Output the [X, Y] coordinate of the center of the cell containing the given text.  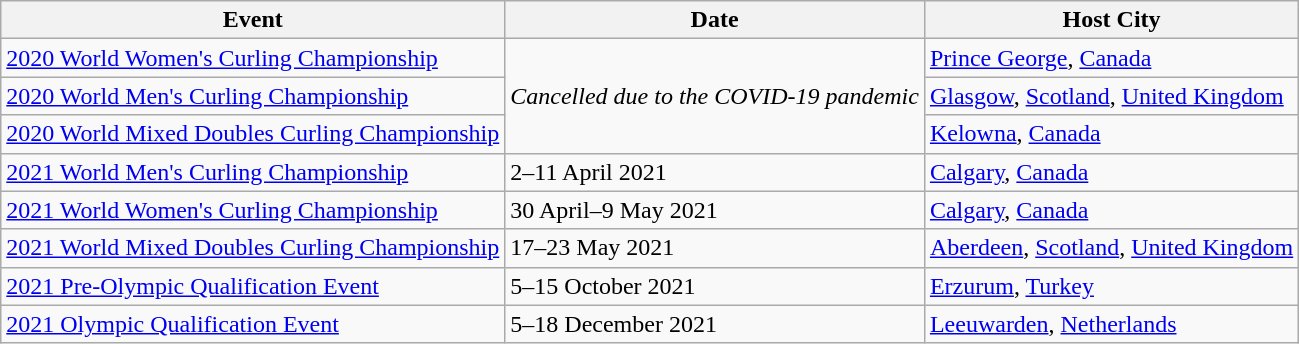
Kelowna, Canada [1111, 134]
Cancelled due to the COVID-19 pandemic [715, 96]
5–18 December 2021 [715, 324]
5–15 October 2021 [715, 286]
Date [715, 20]
30 April–9 May 2021 [715, 210]
17–23 May 2021 [715, 248]
2021 World Women's Curling Championship [253, 210]
Leeuwarden, Netherlands [1111, 324]
2021 Pre-Olympic Qualification Event [253, 286]
2–11 April 2021 [715, 172]
Glasgow, Scotland, United Kingdom [1111, 96]
Aberdeen, Scotland, United Kingdom [1111, 248]
2021 Olympic Qualification Event [253, 324]
Host City [1111, 20]
2021 World Mixed Doubles Curling Championship [253, 248]
Erzurum, Turkey [1111, 286]
2021 World Men's Curling Championship [253, 172]
Prince George, Canada [1111, 58]
Event [253, 20]
2020 World Women's Curling Championship [253, 58]
2020 World Mixed Doubles Curling Championship [253, 134]
2020 World Men's Curling Championship [253, 96]
